From the cell containing the given text, extract its center point as (X, Y) coordinate. 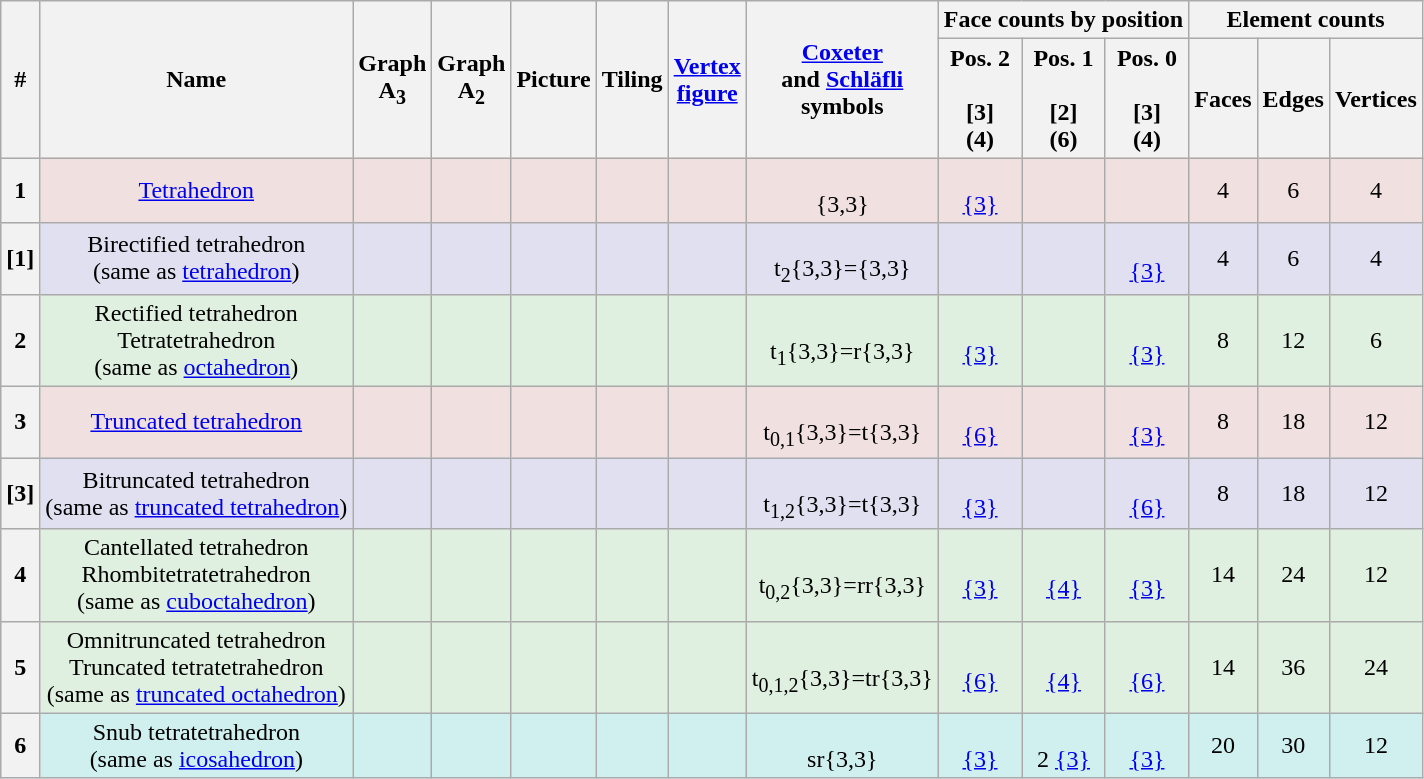
Birectified tetrahedron(same as tetrahedron) (196, 258)
t0,2{3,3}=rr{3,3} (842, 575)
Tetrahedron (196, 190)
# (20, 80)
1 (20, 190)
Picture (554, 80)
Tiling (632, 80)
20 (1223, 746)
Pos. 2[3](4) (980, 98)
t1{3,3}=r{3,3} (842, 340)
GraphA3 (392, 80)
Edges (1293, 98)
t1,2{3,3}=t{3,3} (842, 494)
t2{3,3}={3,3} (842, 258)
sr{3,3} (842, 746)
Element counts (1306, 20)
2 (20, 340)
Cantellated tetrahedronRhombitetratetrahedron(same as cuboctahedron) (196, 575)
5 (20, 667)
2 {3} (1064, 746)
Pos. 1[2](6) (1064, 98)
Snub tetratetrahedron(same as icosahedron) (196, 746)
Vertexfigure (707, 80)
t0,1{3,3}=t{3,3} (842, 422)
Bitruncated tetrahedron(same as truncated tetrahedron) (196, 494)
Faces (1223, 98)
Truncated tetrahedron (196, 422)
Face counts by position (1063, 20)
Omnitruncated tetrahedronTruncated tetratetrahedron(same as truncated octahedron) (196, 667)
Vertices (1376, 98)
t0,1,2{3,3}=tr{3,3} (842, 667)
Name (196, 80)
3 (20, 422)
{3,3} (842, 190)
Coxeterand Schläflisymbols (842, 80)
GraphA2 (472, 80)
[1] (20, 258)
Rectified tetrahedronTetratetrahedron(same as octahedron) (196, 340)
[3] (20, 494)
30 (1293, 746)
Pos. 0[3](4) (1147, 98)
36 (1293, 667)
